Capture the cell that displays the provided text and extract its (X, Y) central coordinate. 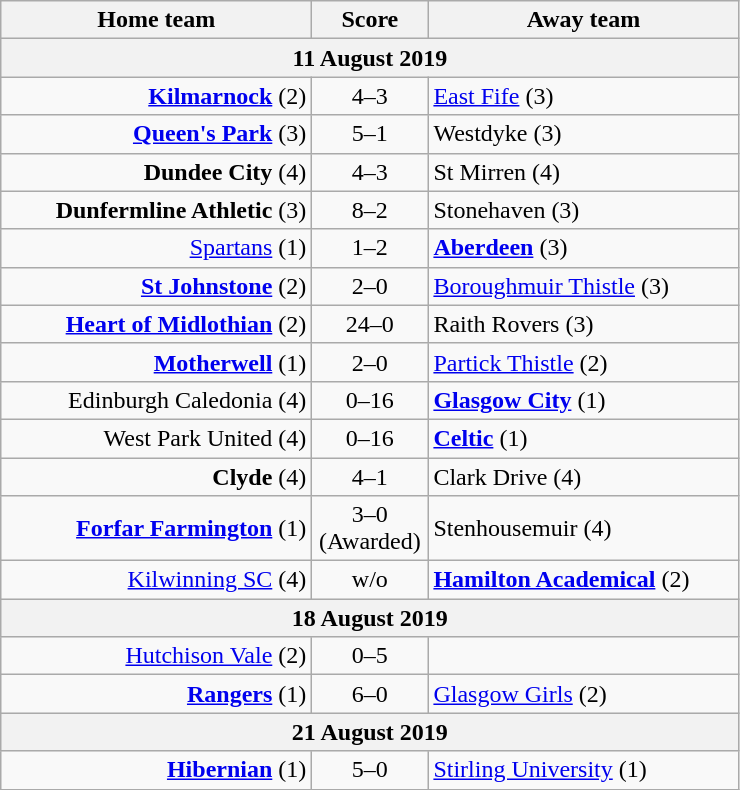
Raith Rovers (3) (584, 324)
Celtic (1) (584, 438)
5–0 (370, 770)
Westdyke (3) (584, 134)
Kilmarnock (2) (156, 96)
St Mirren (4) (584, 172)
11 August 2019 (370, 58)
East Fife (3) (584, 96)
St Johnstone (2) (156, 286)
Partick Thistle (2) (584, 362)
Dunfermline Athletic (3) (156, 210)
3–0(Awarded) (370, 528)
6–0 (370, 694)
Forfar Farmington (1) (156, 528)
Motherwell (1) (156, 362)
Glasgow City (1) (584, 400)
4–1 (370, 477)
Home team (156, 20)
Queen's Park (3) (156, 134)
1–2 (370, 248)
21 August 2019 (370, 732)
Rangers (1) (156, 694)
Stonehaven (3) (584, 210)
Kilwinning SC (4) (156, 580)
0–5 (370, 656)
24–0 (370, 324)
Heart of Midlothian (2) (156, 324)
5–1 (370, 134)
West Park United (4) (156, 438)
Hibernian (1) (156, 770)
Aberdeen (3) (584, 248)
Clyde (4) (156, 477)
Glasgow Girls (2) (584, 694)
Edinburgh Caledonia (4) (156, 400)
Hamilton Academical (2) (584, 580)
Away team (584, 20)
Boroughmuir Thistle (3) (584, 286)
Stenhousemuir (4) (584, 528)
Dundee City (4) (156, 172)
Clark Drive (4) (584, 477)
8–2 (370, 210)
18 August 2019 (370, 618)
Spartans (1) (156, 248)
Score (370, 20)
Stirling University (1) (584, 770)
Hutchison Vale (2) (156, 656)
w/o (370, 580)
